Locate the cell with the specified text and output its [X, Y] center coordinate. 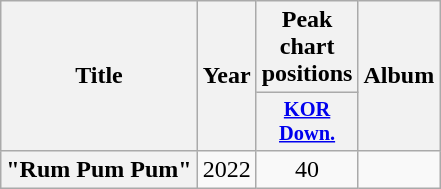
Peak chart positions [307, 47]
40 [307, 169]
KOR Down. [307, 122]
Year [226, 76]
Album [399, 76]
"Rum Pum Pum" [99, 169]
2022 [226, 169]
Title [99, 76]
